Return [X, Y] of the center of cell containing provided text 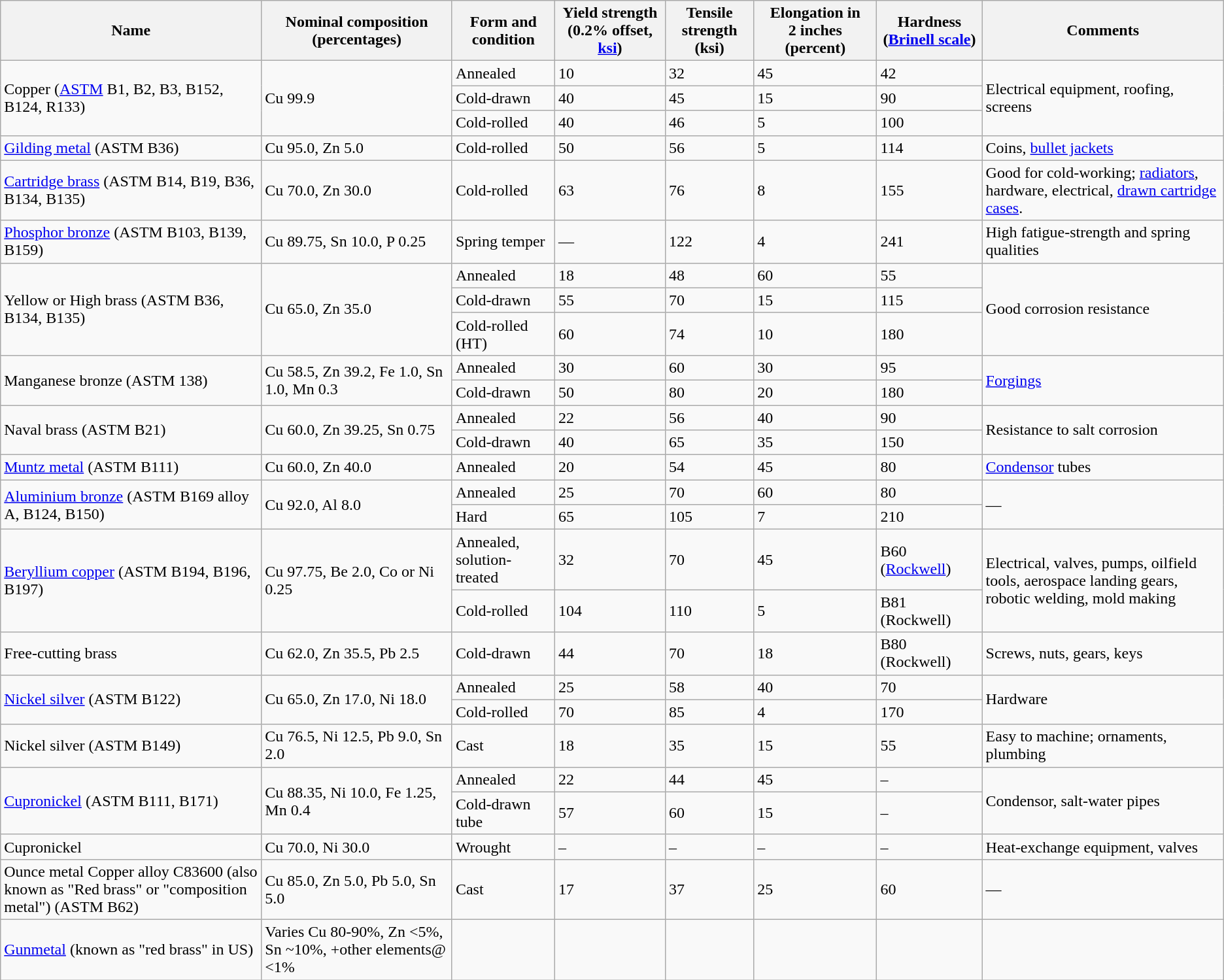
Tensile strength (ksi) [709, 31]
Gunmetal (known as "red brass" in US) [131, 949]
74 [709, 333]
Aluminium bronze (ASTM B169 alloy A, B124, B150) [131, 505]
Cupronickel [131, 847]
Comments [1102, 31]
Naval brass (ASTM B21) [131, 430]
Wrought [503, 847]
150 [930, 443]
54 [709, 467]
Cu 58.5, Zn 39.2, Fe 1.0, Sn 1.0, Mn 0.3 [357, 380]
Resistance to salt corrosion [1102, 430]
104 [609, 611]
Hardness (Brinell scale) [930, 31]
7 [815, 517]
100 [930, 123]
Easy to machine; ornaments, plumbing [1102, 745]
Coins, bullet jackets [1102, 148]
Cu 65.0, Zn 35.0 [357, 309]
Screws, nuts, gears, keys [1102, 654]
Beryllium copper (ASTM B194, B196, B197) [131, 581]
Cu 92.0, Al 8.0 [357, 505]
Electrical equipment, roofing, screens [1102, 98]
Free-cutting brass [131, 654]
B60 (Rockwell) [930, 560]
Cu 70.0, Zn 30.0 [357, 190]
48 [709, 275]
Yellow or High brass (ASTM B36, B134, B135) [131, 309]
110 [709, 611]
58 [709, 687]
241 [930, 242]
Copper (ASTM B1, B2, B3, B152, B124, R133) [131, 98]
Hardware [1102, 700]
170 [930, 712]
Gilding metal (ASTM B36) [131, 148]
Cu 60.0, Zn 40.0 [357, 467]
Cold-drawn tube [503, 813]
Nickel silver (ASTM B149) [131, 745]
Good for cold-working; radiators, hardware, electrical, drawn cartridge cases. [1102, 190]
Condensor tubes [1102, 467]
Name [131, 31]
76 [709, 190]
122 [709, 242]
Cu 88.35, Ni 10.0, Fe 1.25, Mn 0.4 [357, 800]
95 [930, 367]
Cartridge brass (ASTM B14, B19, B36, B134, B135) [131, 190]
85 [709, 712]
Cu 70.0, Ni 30.0 [357, 847]
115 [930, 300]
Nickel silver (ASTM B122) [131, 700]
Forgings [1102, 380]
Cu 99.9 [357, 98]
57 [609, 813]
Cu 85.0, Zn 5.0, Pb 5.0, Sn 5.0 [357, 889]
Condensor, salt-water pipes [1102, 800]
Good corrosion resistance [1102, 309]
Cu 97.75, Be 2.0, Co or Ni 0.25 [357, 581]
Cupronickel (ASTM B111, B171) [131, 800]
Cu 65.0, Zn 17.0, Ni 18.0 [357, 700]
Nominal composition (percentages) [357, 31]
Cu 76.5, Ni 12.5, Pb 9.0, Sn 2.0 [357, 745]
Varies Cu 80-90%, Zn <5%, Sn ~10%, +other elements@ <1% [357, 949]
Cold-rolled (HT) [503, 333]
Cu 89.75, Sn 10.0, P 0.25 [357, 242]
210 [930, 517]
46 [709, 123]
Manganese bronze (ASTM 138) [131, 380]
Muntz metal (ASTM B111) [131, 467]
Cu 62.0, Zn 35.5, Pb 2.5 [357, 654]
37 [709, 889]
Cu 95.0, Zn 5.0 [357, 148]
114 [930, 148]
17 [609, 889]
155 [930, 190]
B81 (Rockwell) [930, 611]
Spring temper [503, 242]
Heat-exchange equipment, valves [1102, 847]
8 [815, 190]
63 [609, 190]
Hard [503, 517]
Form and condition [503, 31]
42 [930, 73]
Yield strength (0.2% offset, ksi) [609, 31]
Annealed, solution-treated [503, 560]
Cu 60.0, Zn 39.25, Sn 0.75 [357, 430]
Electrical, valves, pumps, oilfield tools, aerospace landing gears, robotic welding, mold making [1102, 581]
Elongation in 2 inches (percent) [815, 31]
B80 (Rockwell) [930, 654]
105 [709, 517]
Phosphor bronze (ASTM B103, B139, B159) [131, 242]
Ounce metal Copper alloy C83600 (also known as "Red brass" or "composition metal") (ASTM B62) [131, 889]
High fatigue-strength and spring qualities [1102, 242]
